For the text-containing cell, return its midpoint in (x, y) coordinate format. 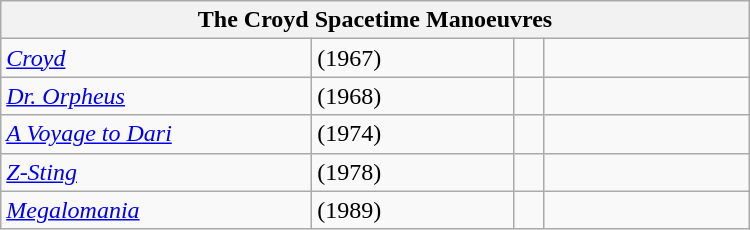
Dr. Orpheus (156, 96)
Megalomania (156, 210)
(1968) (413, 96)
(1989) (413, 210)
(1978) (413, 172)
Z-Sting (156, 172)
Croyd (156, 58)
(1974) (413, 134)
The Croyd Spacetime Manoeuvres (375, 20)
(1967) (413, 58)
A Voyage to Dari (156, 134)
